Locate the cell with the specified text and output its [X, Y] center coordinate. 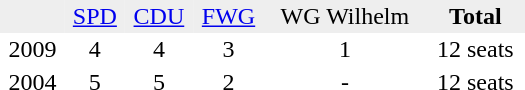
2009 [32, 50]
SPD [95, 16]
1 [345, 50]
CDU [159, 16]
WG Wilhelm [345, 16]
12 seats [476, 50]
Total [476, 16]
FWG [228, 16]
3 [228, 50]
